Detect which cell encompasses the target text, then output its [X, Y] center coordinate. 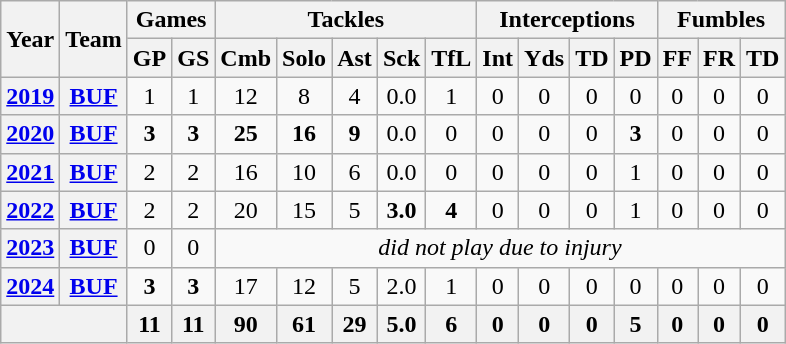
Ast [355, 58]
2019 [30, 96]
Cmb [246, 58]
9 [355, 134]
90 [246, 324]
2021 [30, 172]
17 [246, 286]
Tackles [346, 20]
Int [498, 58]
Interceptions [567, 20]
Fumbles [721, 20]
Team [94, 39]
GP [149, 58]
29 [355, 324]
Sck [401, 58]
Solo [304, 58]
2.0 [401, 286]
Yds [544, 58]
Games [170, 20]
8 [304, 96]
61 [304, 324]
2023 [30, 248]
25 [246, 134]
2020 [30, 134]
PD [636, 58]
GS [194, 58]
TfL [452, 58]
did not play due to injury [500, 248]
10 [304, 172]
5.0 [401, 324]
20 [246, 210]
FR [720, 58]
15 [304, 210]
2022 [30, 210]
3.0 [401, 210]
Year [30, 39]
2024 [30, 286]
FF [677, 58]
